Search for the cell housing the specified text and yield its [X, Y] center coordinate. 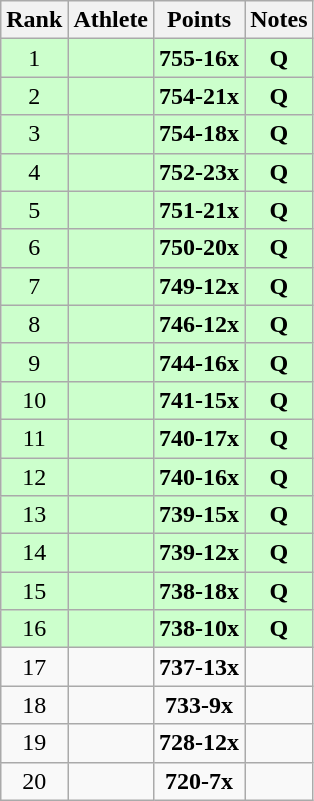
12 [34, 477]
740-17x [200, 438]
19 [34, 743]
16 [34, 629]
741-15x [200, 400]
Athlete [111, 20]
740-16x [200, 477]
Points [200, 20]
728-12x [200, 743]
739-15x [200, 515]
10 [34, 400]
754-18x [200, 134]
738-10x [200, 629]
752-23x [200, 172]
13 [34, 515]
9 [34, 362]
746-12x [200, 324]
4 [34, 172]
2 [34, 96]
751-21x [200, 210]
3 [34, 134]
15 [34, 591]
750-20x [200, 248]
5 [34, 210]
11 [34, 438]
Rank [34, 20]
733-9x [200, 705]
720-7x [200, 781]
754-21x [200, 96]
749-12x [200, 286]
738-18x [200, 591]
744-16x [200, 362]
737-13x [200, 667]
8 [34, 324]
14 [34, 553]
7 [34, 286]
1 [34, 58]
739-12x [200, 553]
755-16x [200, 58]
20 [34, 781]
17 [34, 667]
6 [34, 248]
18 [34, 705]
Notes [279, 20]
